Return the (X, Y) coordinate for the center point of the cell that contains the specified text.  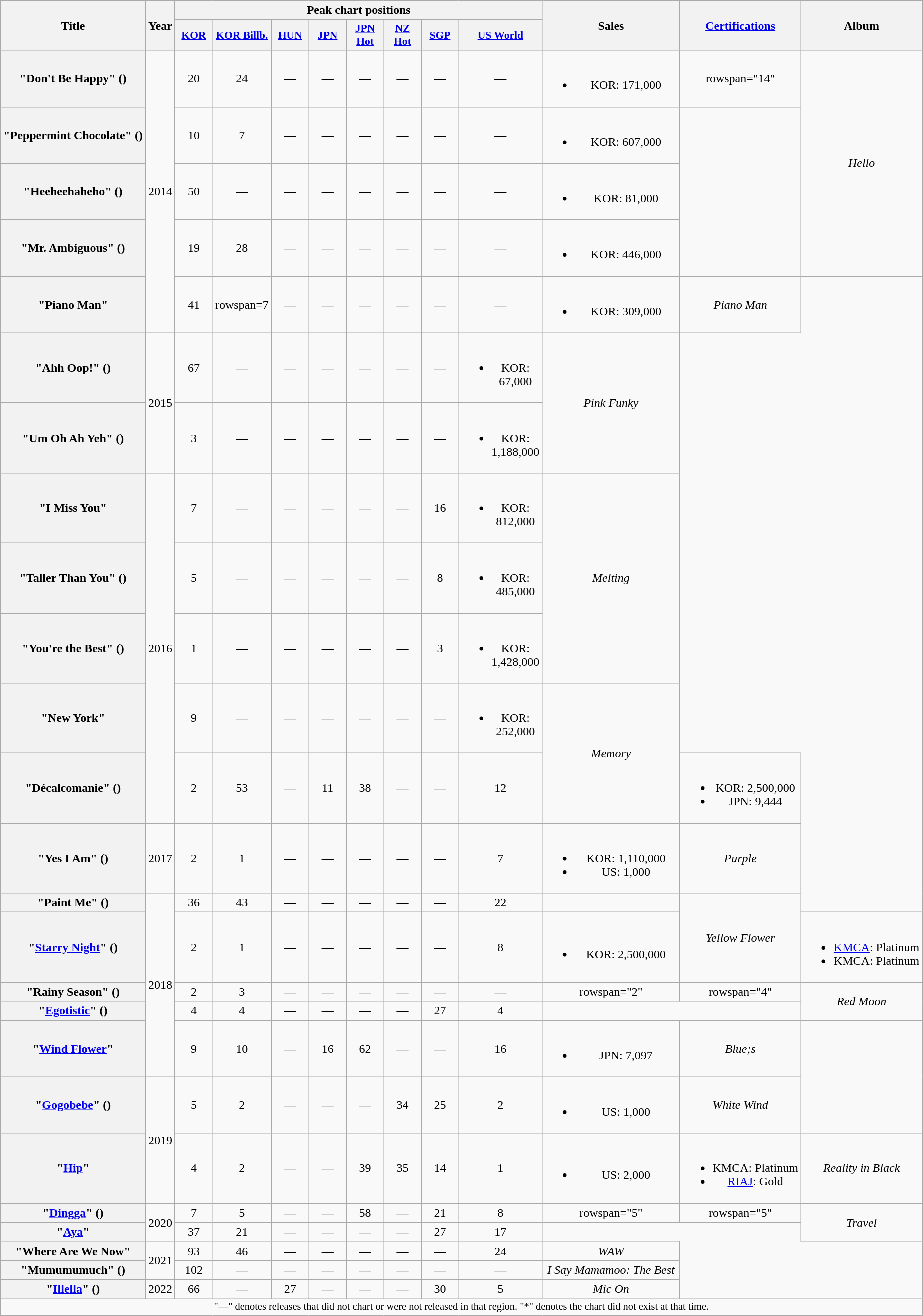
Red Moon (861, 1001)
"—" denotes releases that did not chart or were not released in that region. "*" denotes the chart did not exist at that time. (461, 1307)
rowspan="14" (740, 78)
rowspan="4" (740, 992)
"Hip" (73, 1168)
KOR: 1,110,000US: 1,000 (611, 858)
"You're the Best" () (73, 648)
rowspan="2" (611, 992)
67 (193, 368)
2015 (160, 403)
"Where Are We Now" (73, 1251)
Title (73, 25)
"Starry Night" () (73, 947)
KOR: 812,000 (500, 508)
2017 (160, 858)
Melting (611, 578)
Reality in Black (861, 1168)
14 (440, 1168)
HUN (290, 35)
39 (365, 1168)
KOR: 2,500,000 (611, 947)
"I Miss You" (73, 508)
"Rainy Season" () (73, 992)
102 (193, 1270)
12 (500, 788)
20 (193, 78)
2016 (160, 648)
22 (500, 903)
Yellow Flower (740, 938)
50 (193, 191)
Purple (740, 858)
Certifications (740, 25)
"Gogobebe" () (73, 1105)
"Egotistic" () (73, 1011)
19 (193, 248)
NZHot (402, 35)
KOR: 1,188,000 (500, 438)
White Wind (740, 1105)
Travel (861, 1222)
30 (440, 1289)
KOR: 607,000 (611, 135)
JPN (327, 35)
JPNHot (365, 35)
US: 1,000 (611, 1105)
Album (861, 25)
62 (365, 1048)
"Mr. Ambiguous" () (73, 248)
2020 (160, 1222)
"Illella" () (73, 1289)
53 (242, 788)
Hello (861, 163)
66 (193, 1289)
"Décalcomanie" () (73, 788)
KOR (193, 35)
KOR Billb. (242, 35)
WAW (611, 1251)
"Paint Me" () (73, 903)
2021 (160, 1260)
KOR: 309,000 (611, 304)
"Mumumumuch" () (73, 1270)
"Ahh Oop!" () (73, 368)
"Aya" (73, 1232)
"Don't Be Happy" () (73, 78)
"Taller Than You" () (73, 578)
2014 (160, 191)
34 (402, 1105)
KOR: 67,000 (500, 368)
2018 (160, 985)
Memory (611, 753)
28 (242, 248)
Peak chart positions (358, 10)
"Peppermint Chocolate" () (73, 135)
JPN: 7,097 (611, 1048)
KOR: 446,000 (611, 248)
58 (365, 1213)
"Piano Man" (73, 304)
Sales (611, 25)
KMCA: Platinum KMCA: Platinum (861, 947)
KMCA: Platinum RIAJ: Gold (740, 1168)
US World (500, 35)
17 (500, 1232)
KOR: 2,500,000JPN: 9,444 (740, 788)
KOR: 81,000 (611, 191)
Mic On (611, 1289)
41 (193, 304)
"Heeheehaheho" () (73, 191)
"Dingga" () (73, 1213)
35 (402, 1168)
2022 (160, 1289)
"Yes I Am" () (73, 858)
US: 2,000 (611, 1168)
"Um Oh Ah Yeh" () (73, 438)
37 (193, 1232)
KOR: 485,000 (500, 578)
I Say Mamamoo: The Best (611, 1270)
11 (327, 788)
"New York" (73, 718)
KOR: 252,000 (500, 718)
SGP (440, 35)
Pink Funky (611, 403)
36 (193, 903)
2019 (160, 1140)
38 (365, 788)
Year (160, 25)
46 (242, 1251)
Blue;s (740, 1048)
KOR: 171,000 (611, 78)
"Wind Flower" (73, 1048)
93 (193, 1251)
KOR: 1,428,000 (500, 648)
25 (440, 1105)
rowspan=7 (242, 304)
43 (242, 903)
Piano Man (740, 304)
